Pinpoint the cell where the given text exists, returning its [x, y] midpoint coordinate. 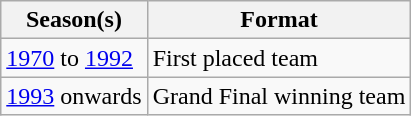
1970 to 1992 [74, 58]
Season(s) [74, 20]
Format [279, 20]
First placed team [279, 58]
Grand Final winning team [279, 96]
1993 onwards [74, 96]
